Scan for the cell matching the given text and deliver its [X, Y] coordinate at center. 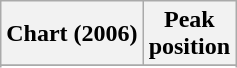
Peakposition [189, 34]
Chart (2006) [72, 34]
